Find where the given text appears and provide that cell's center as [X, Y] coordinate. 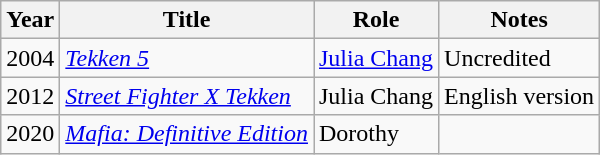
Mafia: Definitive Edition [187, 134]
English version [520, 96]
Year [30, 20]
Title [187, 20]
2012 [30, 96]
Notes [520, 20]
Street Fighter X Tekken [187, 96]
Tekken 5 [187, 58]
2020 [30, 134]
Role [376, 20]
2004 [30, 58]
Uncredited [520, 58]
Dorothy [376, 134]
